Extract the (x, y) coordinate from the center of the cell holding the provided text.  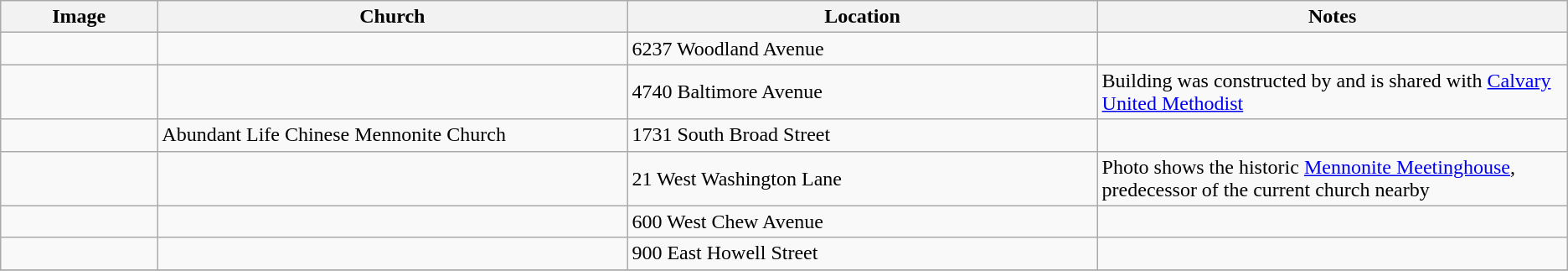
Building was constructed by and is shared with Calvary United Methodist (1332, 92)
1731 South Broad Street (863, 135)
Notes (1332, 17)
6237 Woodland Avenue (863, 49)
4740 Baltimore Avenue (863, 92)
Image (79, 17)
600 West Chew Avenue (863, 221)
Abundant Life Chinese Mennonite Church (392, 135)
Church (392, 17)
900 East Howell Street (863, 253)
Location (863, 17)
21 West Washington Lane (863, 178)
Photo shows the historic Mennonite Meetinghouse, predecessor of the current church nearby (1332, 178)
